Extract the [x, y] coordinate from the center of the cell holding the provided text.  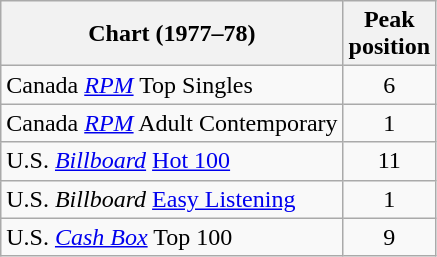
Canada RPM Top Singles [172, 85]
U.S. Billboard Easy Listening [172, 199]
Chart (1977–78) [172, 34]
U.S. Billboard Hot 100 [172, 161]
Canada RPM Adult Contemporary [172, 123]
U.S. Cash Box Top 100 [172, 237]
Peakposition [389, 34]
9 [389, 237]
6 [389, 85]
11 [389, 161]
